Return (x, y) of the center of cell containing provided text 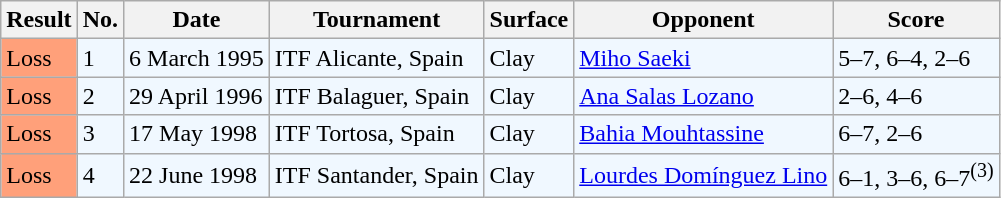
1 (100, 58)
ITF Tortosa, Spain (376, 134)
3 (100, 134)
Ana Salas Lozano (704, 96)
No. (100, 20)
6–7, 2–6 (916, 134)
5–7, 6–4, 2–6 (916, 58)
Surface (529, 20)
Miho Saeki (704, 58)
Result (39, 20)
Opponent (704, 20)
Bahia Mouhtassine (704, 134)
2–6, 4–6 (916, 96)
Lourdes Domínguez Lino (704, 176)
22 June 1998 (197, 176)
6 March 1995 (197, 58)
Date (197, 20)
ITF Alicante, Spain (376, 58)
2 (100, 96)
Tournament (376, 20)
29 April 1996 (197, 96)
Score (916, 20)
ITF Santander, Spain (376, 176)
4 (100, 176)
6–1, 3–6, 6–7(3) (916, 176)
ITF Balaguer, Spain (376, 96)
17 May 1998 (197, 134)
